Output the [x, y] coordinate of the center of the cell containing the given text.  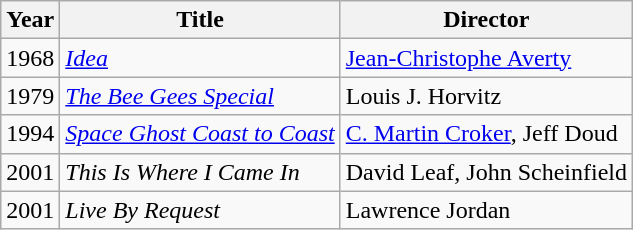
This Is Where I Came In [200, 172]
Louis J. Horvitz [486, 96]
Year [30, 20]
C. Martin Croker, Jeff Doud [486, 134]
Live By Request [200, 210]
The Bee Gees Special [200, 96]
Jean-Christophe Averty [486, 58]
1994 [30, 134]
Idea [200, 58]
Title [200, 20]
1979 [30, 96]
Lawrence Jordan [486, 210]
1968 [30, 58]
David Leaf, John Scheinfield [486, 172]
Space Ghost Coast to Coast [200, 134]
Director [486, 20]
